Pinpoint the cell where the given text exists, returning its (X, Y) midpoint coordinate. 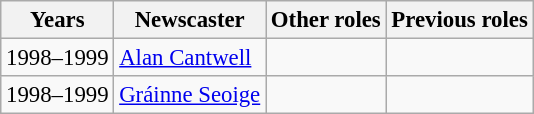
Alan Cantwell (190, 58)
Other roles (326, 20)
Years (58, 20)
Newscaster (190, 20)
Previous roles (460, 20)
Gráinne Seoige (190, 95)
